Detect which cell encompasses the target text, then output its [X, Y] center coordinate. 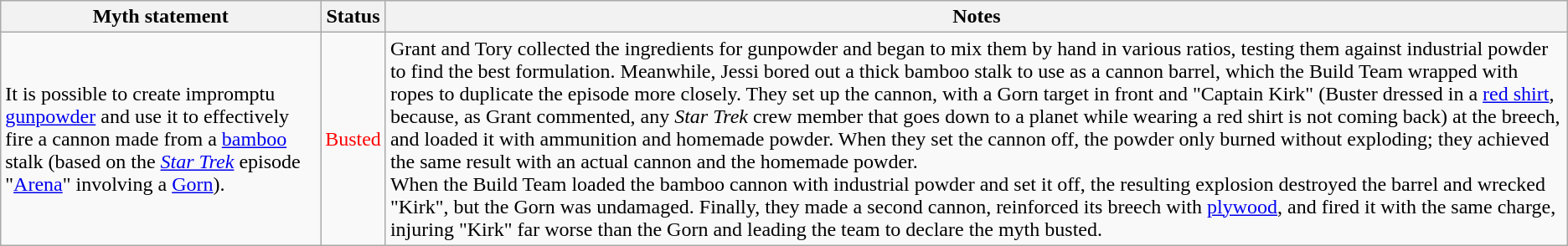
Myth statement [161, 17]
Status [353, 17]
Busted [353, 139]
Notes [977, 17]
